Return (X, Y) of the center of cell containing provided text 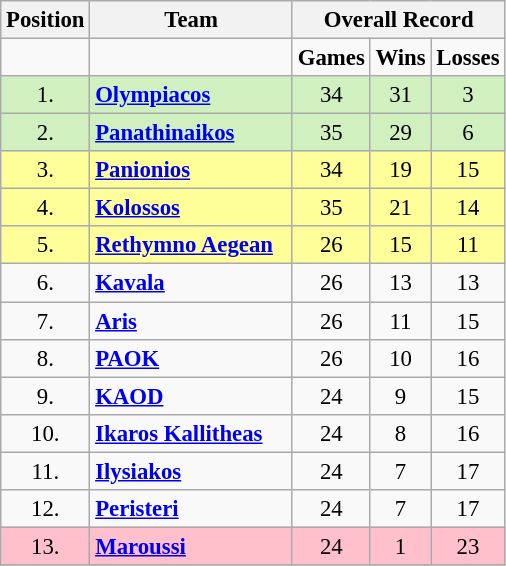
8 (400, 433)
Team (192, 20)
31 (400, 95)
3. (46, 170)
21 (400, 208)
Ilysiakos (192, 471)
Peristeri (192, 509)
23 (468, 546)
9. (46, 396)
2. (46, 133)
Games (331, 58)
Wins (400, 58)
5. (46, 245)
Overall Record (398, 20)
KAOD (192, 396)
Rethymno Aegean (192, 245)
Olympiacos (192, 95)
Position (46, 20)
13. (46, 546)
7. (46, 321)
Ikaros Kallitheas (192, 433)
Maroussi (192, 546)
Aris (192, 321)
1. (46, 95)
6 (468, 133)
Panathinaikos (192, 133)
10 (400, 358)
8. (46, 358)
Kavala (192, 283)
19 (400, 170)
14 (468, 208)
12. (46, 509)
1 (400, 546)
PAOK (192, 358)
Kolossos (192, 208)
9 (400, 396)
29 (400, 133)
Panionios (192, 170)
6. (46, 283)
3 (468, 95)
11. (46, 471)
4. (46, 208)
Losses (468, 58)
10. (46, 433)
